Pinpoint the cell where the given text exists, returning its (x, y) midpoint coordinate. 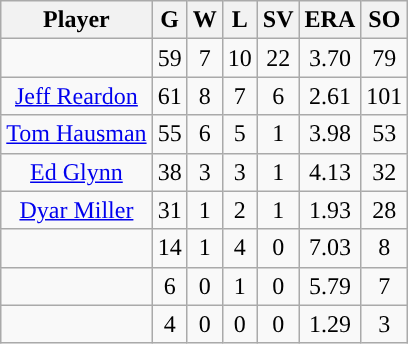
G (170, 20)
Player (76, 20)
5 (240, 134)
53 (384, 134)
55 (170, 134)
38 (170, 172)
5.79 (330, 286)
3.98 (330, 134)
14 (170, 248)
1.29 (330, 324)
Tom Hausman (76, 134)
31 (170, 210)
L (240, 20)
101 (384, 96)
2.61 (330, 96)
4.13 (330, 172)
SV (278, 20)
10 (240, 58)
Jeff Reardon (76, 96)
SO (384, 20)
W (204, 20)
ERA (330, 20)
Dyar Miller (76, 210)
Ed Glynn (76, 172)
28 (384, 210)
22 (278, 58)
7.03 (330, 248)
2 (240, 210)
1.93 (330, 210)
61 (170, 96)
3.70 (330, 58)
79 (384, 58)
32 (384, 172)
59 (170, 58)
